Return the [x, y] coordinate for the center point of the cell that contains the specified text.  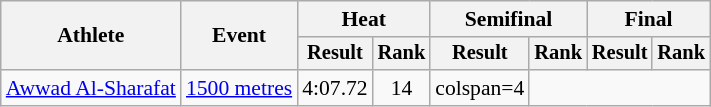
Event [239, 36]
Awwad Al-Sharafat [91, 88]
colspan=4 [480, 88]
1500 metres [239, 88]
14 [402, 88]
4:07.72 [334, 88]
Final [648, 19]
Semifinal [508, 19]
Athlete [91, 36]
Heat [364, 19]
